Scan for the cell matching the given text and deliver its (X, Y) coordinate at center. 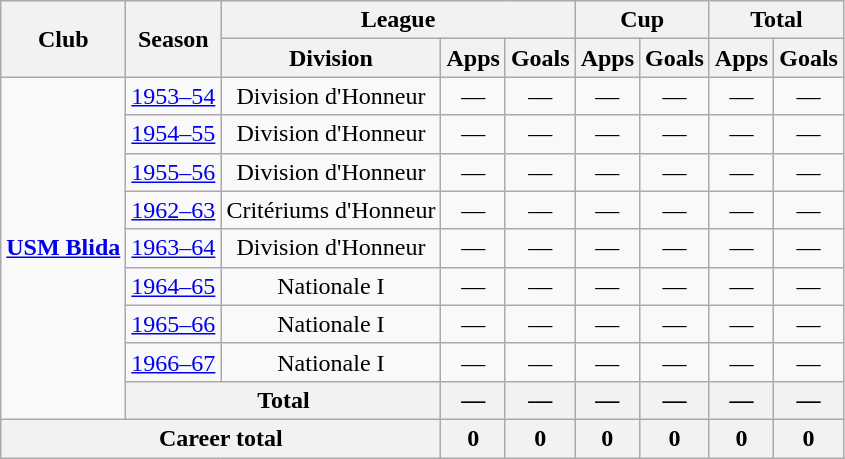
1965–66 (174, 324)
Club (64, 39)
Cup (642, 20)
1966–67 (174, 362)
USM Blida (64, 248)
1954–55 (174, 134)
Division (331, 58)
1963–64 (174, 248)
1964–65 (174, 286)
1955–56 (174, 172)
Season (174, 39)
League (398, 20)
1962–63 (174, 210)
1953–54 (174, 96)
Critériums d'Honneur (331, 210)
Career total (221, 438)
